Output the (x, y) coordinate of the center of the cell containing the given text.  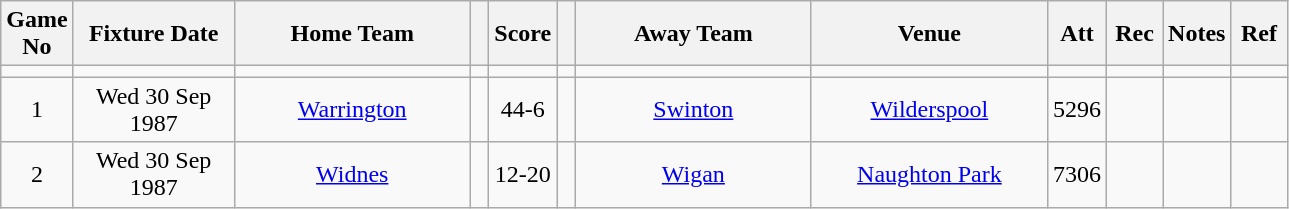
5296 (1076, 110)
Ref (1259, 34)
Venue (929, 34)
Notes (1197, 34)
Wigan (693, 174)
44-6 (523, 110)
12-20 (523, 174)
Away Team (693, 34)
Home Team (352, 34)
Wilderspool (929, 110)
Warrington (352, 110)
Rec (1135, 34)
Fixture Date (154, 34)
Game No (37, 34)
Swinton (693, 110)
1 (37, 110)
Naughton Park (929, 174)
2 (37, 174)
Widnes (352, 174)
Att (1076, 34)
7306 (1076, 174)
Score (523, 34)
